Pinpoint the cell where the given text exists, returning its (x, y) midpoint coordinate. 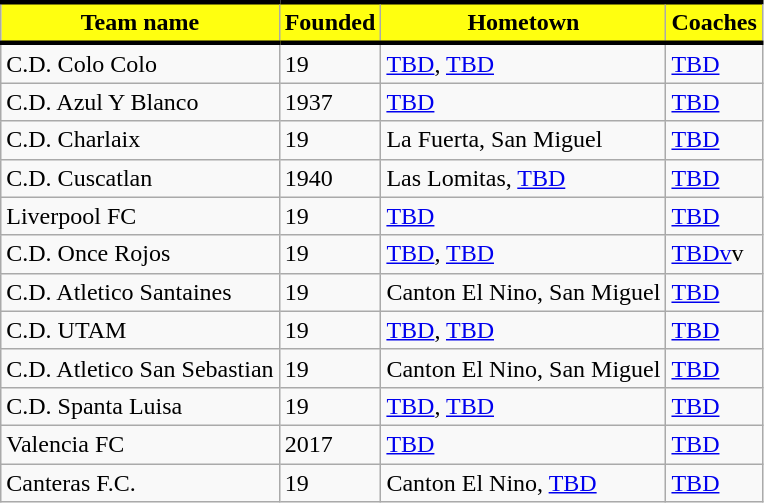
C.D. Charlaix (140, 140)
1940 (330, 178)
C.D. Cuscatlan (140, 178)
Canteras F.C. (140, 483)
Valencia FC (140, 444)
C.D. Once Rojos (140, 254)
C.D. Azul Y Blanco (140, 102)
C.D. UTAM (140, 330)
C.D. Colo Colo (140, 63)
La Fuerta, San Miguel (524, 140)
Coaches (714, 22)
Hometown (524, 22)
C.D. Atletico San Sebastian (140, 368)
Liverpool FC (140, 216)
C.D. Atletico Santaines (140, 292)
Canton El Nino, TBD (524, 483)
Founded (330, 22)
Team name (140, 22)
C.D. Spanta Luisa (140, 406)
TBDvv (714, 254)
1937 (330, 102)
Las Lomitas, TBD (524, 178)
2017 (330, 444)
